Provide the (X, Y) coordinate of the cell's center where the given text is located.  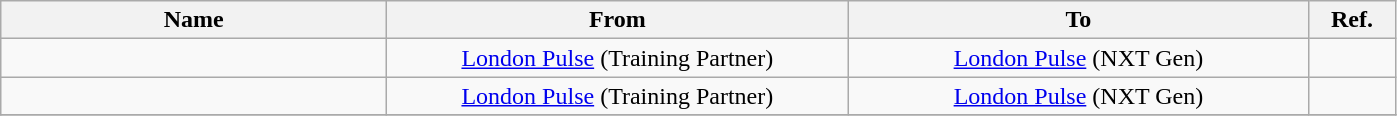
To (1078, 20)
From (618, 20)
Name (194, 20)
Ref. (1352, 20)
